Return [x, y] of the center of cell containing provided text 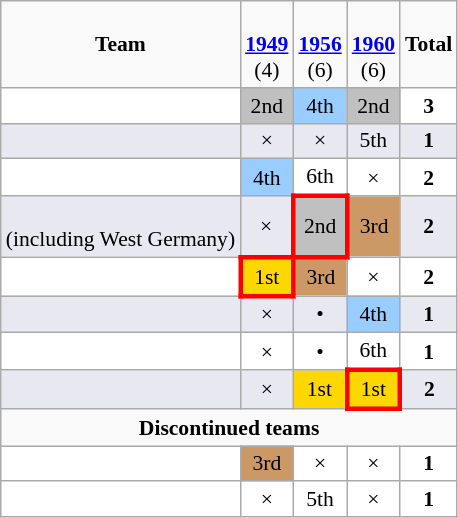
(including West Germany) [120, 226]
1956(6) [320, 44]
Discontinued teams [230, 428]
3 [428, 106]
1949(4) [266, 44]
Total [428, 44]
Team [120, 44]
1960(6) [374, 44]
